Find where the given text appears and provide that cell's center as (x, y) coordinate. 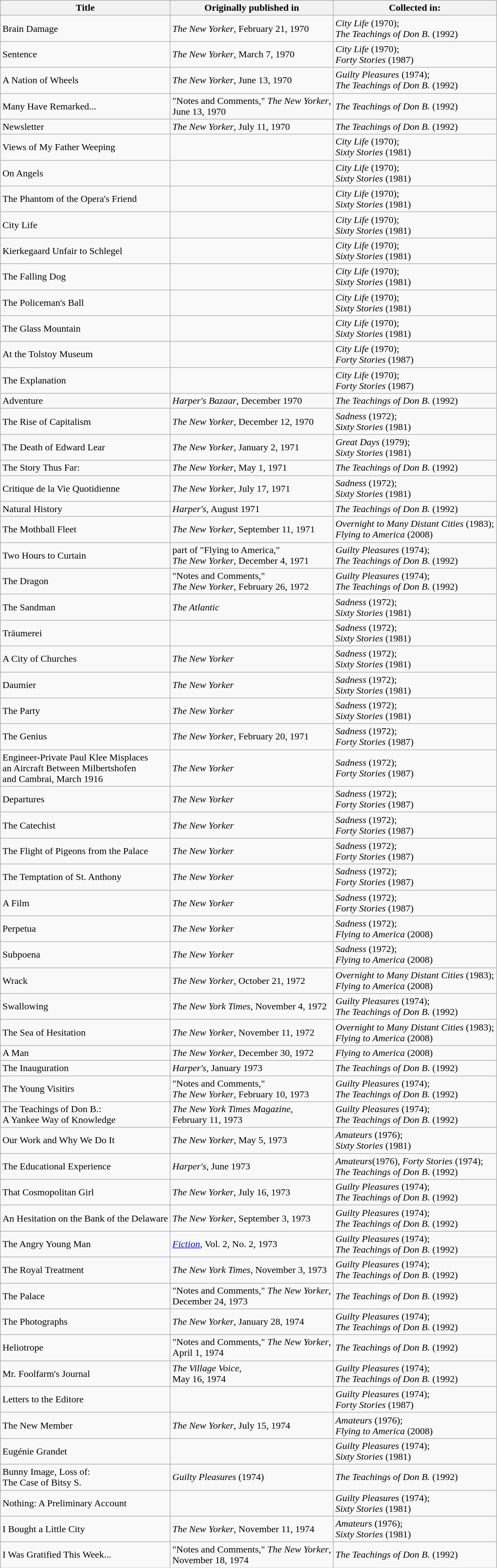
part of "Flying to America,"The New Yorker, December 4, 1971 (252, 555)
The Catechist (85, 825)
The Genius (85, 737)
The Falling Dog (85, 276)
The Teachings of Don B.:A Yankee Way of Knowledge (85, 1115)
Engineer-Private Paul Klee Misplacesan Aircraft Between Milbertshofenand Cambrai, March 1916 (85, 768)
Swallowing (85, 1007)
Harper's, January 1973 (252, 1068)
Two Hours to Curtain (85, 555)
The Phantom of the Opera's Friend (85, 199)
The New Yorker, November 11, 1972 (252, 1032)
The Party (85, 711)
Mr. Foolfarm's Journal (85, 1374)
A City of Churches (85, 659)
Subpoena (85, 955)
Bunny Image, Loss of:The Case of Bitsy S. (85, 1477)
The Village Voice, May 16, 1974 (252, 1374)
Critique de la Vie Quotidienne (85, 488)
Sentence (85, 54)
"Notes and Comments," The New Yorker,June 13, 1970 (252, 106)
The Rise of Capitalism (85, 421)
The Mothball Fleet (85, 530)
The New Yorker, July 11, 1970 (252, 127)
Amateurs (1976);Flying to America (2008) (414, 1425)
A Nation of Wheels (85, 80)
I Bought a Little City (85, 1529)
The New Yorker, February 20, 1971 (252, 737)
The Story Thus Far: (85, 468)
Fiction, Vol. 2, No. 2, 1973 (252, 1244)
That Cosmopolitan Girl (85, 1192)
The Policeman's Ball (85, 303)
The Dragon (85, 581)
City Life (1970);The Teachings of Don B. (1992) (414, 29)
The Atlantic (252, 607)
The Inauguration (85, 1068)
The Temptation of St. Anthony (85, 877)
The Photographs (85, 1322)
Our Work and Why We Do It (85, 1140)
Amateurs(1976), Forty Stories (1974);The Teachings of Don B. (1992) (414, 1167)
Nothing: A Preliminary Account (85, 1503)
The Angry Young Man (85, 1244)
The Educational Experience (85, 1167)
The Young Visitirs (85, 1089)
Wrack (85, 980)
Collected in: (414, 8)
The New Yorker, July 16, 1973 (252, 1192)
The Palace (85, 1296)
The New Yorker, February 21, 1970 (252, 29)
Guilty Pleasures (1974) (252, 1477)
Harper's, August 1971 (252, 509)
Letters to the Editore (85, 1399)
The New York Times, November 4, 1972 (252, 1007)
A Man (85, 1053)
"Notes and Comments," The New Yorker,December 24, 1973 (252, 1296)
The Sea of Hesitation (85, 1032)
Natural History (85, 509)
The New York Times Magazine,February 11, 1973 (252, 1115)
The New Yorker, June 13, 1970 (252, 80)
The New Yorker, July 15, 1974 (252, 1425)
Heliotrope (85, 1347)
The New Member (85, 1425)
Harper's, June 1973 (252, 1167)
A Film (85, 903)
The New Yorker, December 30, 1972 (252, 1053)
I Was Gratified This Week... (85, 1555)
The New Yorker, October 21, 1972 (252, 980)
The Death of Edward Lear (85, 448)
Flying to America (2008) (414, 1053)
Kierkegaard Unfair to Schlegel (85, 251)
Great Days (1979);Sixty Stories (1981) (414, 448)
Adventure (85, 401)
The New Yorker, March 7, 1970 (252, 54)
"Notes and Comments,"The New Yorker, February 26, 1972 (252, 581)
The New Yorker, September 11, 1971 (252, 530)
The New Yorker, May 1, 1971 (252, 468)
The Explanation (85, 381)
Many Have Remarked... (85, 106)
City Life (85, 225)
The Glass Mountain (85, 329)
On Angels (85, 173)
Departures (85, 800)
The New Yorker, January 28, 1974 (252, 1322)
Title (85, 8)
The New Yorker, May 5, 1973 (252, 1140)
The New Yorker, July 17, 1971 (252, 488)
Träumerei (85, 633)
The New Yorker, January 2, 1971 (252, 448)
The Flight of Pigeons from the Palace (85, 851)
"Notes and Comments,"The New Yorker, February 10, 1973 (252, 1089)
Brain Damage (85, 29)
"Notes and Comments," The New Yorker,November 18, 1974 (252, 1555)
Harper's Bazaar, December 1970 (252, 401)
An Hesitation on the Bank of the Delaware (85, 1218)
At the Tolstoy Museum (85, 354)
The Royal Treatment (85, 1270)
The New Yorker, December 12, 1970 (252, 421)
Daumier (85, 685)
Guilty Pleasures (1974);Forty Stories (1987) (414, 1399)
Newsletter (85, 127)
Originally published in (252, 8)
"Notes and Comments," The New Yorker,April 1, 1974 (252, 1347)
Views of My Father Weeping (85, 147)
Perpetua (85, 929)
The New York Times, November 3, 1973 (252, 1270)
The New Yorker, September 3, 1973 (252, 1218)
The Sandman (85, 607)
The New Yorker, November 11, 1974 (252, 1529)
Eugénie Grandet (85, 1451)
